Capture the cell that displays the provided text and extract its [x, y] central coordinate. 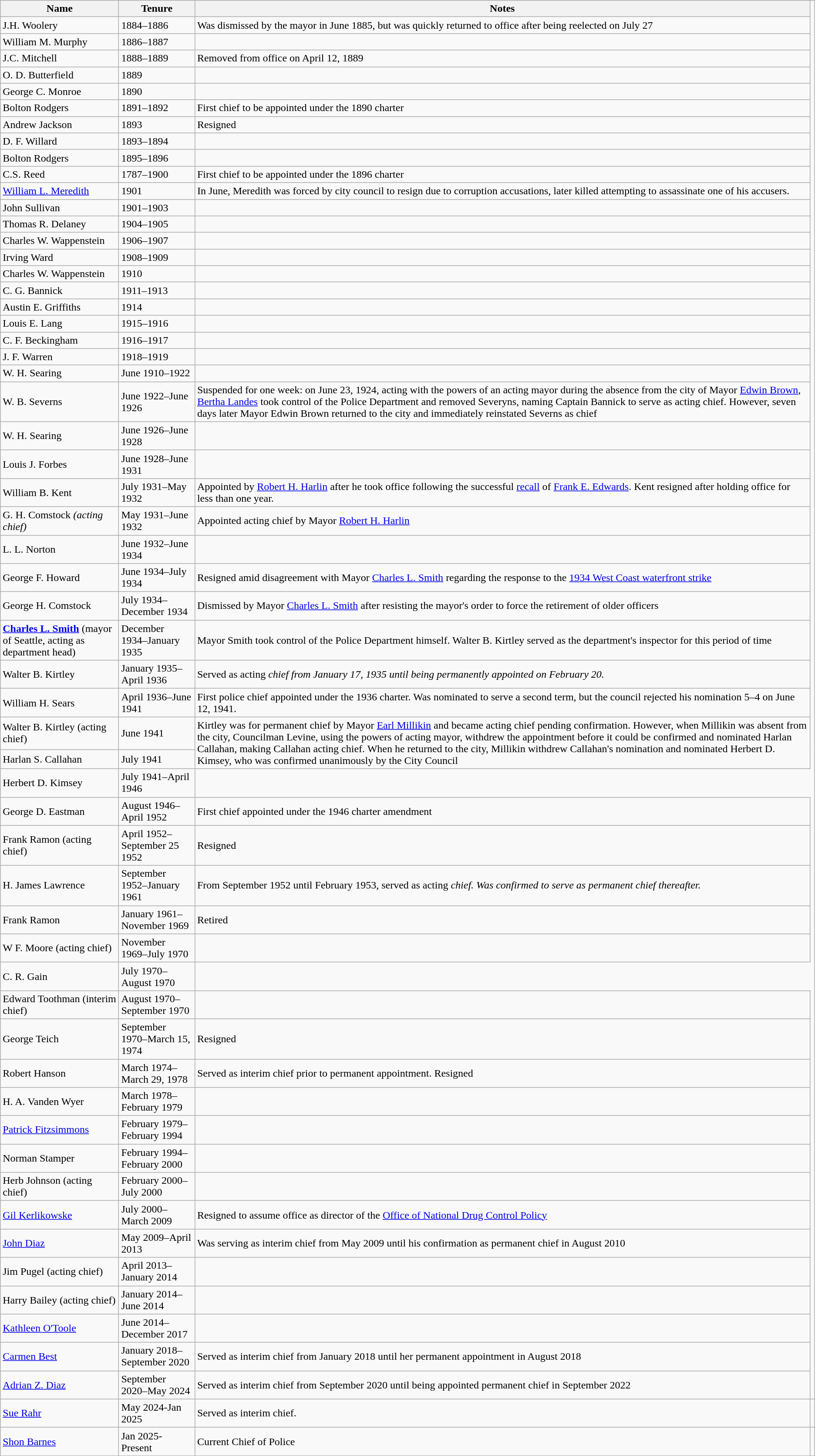
June 2014–December 2017 [157, 1328]
Charles L. Smith (mayor of Seattle, acting as department head) [60, 640]
September 2020–May 2024 [157, 1385]
July 1931–May 1932 [157, 492]
April 1952–September 25 1952 [157, 845]
1893–1894 [157, 141]
1884–1886 [157, 25]
Gil Kerlikowske [60, 1215]
Walter B. Kirtley (acting chief) [60, 733]
Jim Pugel (acting chief) [60, 1272]
September 1970–March 15, 1974 [157, 1039]
June 1934–July 1934 [157, 578]
William L. Meredith [60, 191]
August 1970–September 1970 [157, 1004]
William M. Murphy [60, 42]
Carmen Best [60, 1356]
Harlan S. Callahan [60, 759]
July 1970–August 1970 [157, 976]
June 1928–June 1931 [157, 464]
1895–1896 [157, 158]
C.S. Reed [60, 174]
O. D. Butterfield [60, 75]
July 1941–April 1946 [157, 783]
Walter B. Kirtley [60, 674]
Served as interim chief prior to permanent appointment. Resigned [502, 1073]
C. R. Gain [60, 976]
Notes [502, 9]
1915–1916 [157, 324]
July 1934–December 1934 [157, 606]
November 1969–July 1970 [157, 948]
George Teich [60, 1039]
First chief appointed under the 1946 charter amendment [502, 811]
Edward Toothman (interim chief) [60, 1004]
Herbert D. Kimsey [60, 783]
1888–1889 [157, 58]
Louis E. Lang [60, 324]
1889 [157, 75]
First chief to be appointed under the 1896 charter [502, 174]
Frank Ramon (acting chief) [60, 845]
Patrick Fitzsimmons [60, 1130]
1914 [157, 307]
Robert Hanson [60, 1073]
From September 1952 until February 1953, served as acting chief. Was confirmed to serve as permanent chief thereafter. [502, 885]
W. B. Severns [60, 402]
June 1910–1922 [157, 373]
Retired [502, 920]
1890 [157, 91]
January 1961–November 1969 [157, 920]
Removed from office on April 12, 1889 [502, 58]
Sue Rahr [60, 1413]
Served as interim chief. [502, 1413]
1787–1900 [157, 174]
Tenure [157, 9]
January 2018–September 2020 [157, 1356]
George F. Howard [60, 578]
Mayor Smith took control of the Police Department himself. Walter B. Kirtley served as the department's inspector for this period of time [502, 640]
July 2000–March 2009 [157, 1215]
H. A. Vanden Wyer [60, 1102]
George D. Eastman [60, 811]
Served as interim chief from September 2020 until being appointed permanent chief in September 2022 [502, 1385]
Jan 2025-Present [157, 1442]
Shon Barnes [60, 1442]
William B. Kent [60, 492]
April 2013–January 2014 [157, 1272]
J. F. Warren [60, 357]
March 1974–March 29, 1978 [157, 1073]
May 1931–June 1932 [157, 521]
Austin E. Griffiths [60, 307]
February 1994–February 2000 [157, 1159]
George H. Comstock [60, 606]
J.C. Mitchell [60, 58]
Harry Bailey (acting chief) [60, 1300]
Adrian Z. Diaz [60, 1385]
L. L. Norton [60, 549]
First chief to be appointed under the 1890 charter [502, 108]
Andrew Jackson [60, 125]
Was dismissed by the mayor in June 1885, but was quickly returned to office after being reelected on July 27 [502, 25]
John Diaz [60, 1243]
1916–1917 [157, 340]
March 1978–February 1979 [157, 1102]
Was serving as interim chief from May 2009 until his confirmation as permanent chief in August 2010 [502, 1243]
Herb Johnson (acting chief) [60, 1186]
June 1922–June 1926 [157, 402]
C. G. Bannick [60, 291]
G. H. Comstock (acting chief) [60, 521]
1911–1913 [157, 291]
August 1946–April 1952 [157, 811]
C. F. Beckingham [60, 340]
1893 [157, 125]
Served as interim chief from January 2018 until her permanent appointment in August 2018 [502, 1356]
Irving Ward [60, 257]
Thomas R. Delaney [60, 224]
H. James Lawrence [60, 885]
Dismissed by Mayor Charles L. Smith after resisting the mayor's order to force the retirement of older officers [502, 606]
December 1934–January 1935 [157, 640]
1908–1909 [157, 257]
Resigned to assume office as director of the Office of National Drug Control Policy [502, 1215]
Louis J. Forbes [60, 464]
J.H. Woolery [60, 25]
William H. Sears [60, 703]
John Sullivan [60, 208]
January 1935–April 1936 [157, 674]
1886–1887 [157, 42]
1891–1892 [157, 108]
January 2014–June 2014 [157, 1300]
D. F. Willard [60, 141]
Served as acting chief from January 17, 1935 until being permanently appointed on February 20. [502, 674]
1910 [157, 274]
September 1952–January 1961 [157, 885]
George C. Monroe [60, 91]
Norman Stamper [60, 1159]
W F. Moore (acting chief) [60, 948]
1906–1907 [157, 241]
1918–1919 [157, 357]
Name [60, 9]
July 1941 [157, 759]
June 1941 [157, 733]
Appointed acting chief by Mayor Robert H. Harlin [502, 521]
February 2000–July 2000 [157, 1186]
Resigned amid disagreement with Mayor Charles L. Smith regarding the response to the 1934 West Coast waterfront strike [502, 578]
June 1932–June 1934 [157, 549]
May 2009–April 2013 [157, 1243]
Kathleen O'Toole [60, 1328]
1904–1905 [157, 224]
June 1926–June 1928 [157, 436]
In June, Meredith was forced by city council to resign due to corruption accusations, later killed attempting to assassinate one of his accusers. [502, 191]
April 1936–June 1941 [157, 703]
Frank Ramon [60, 920]
May 2024-Jan 2025 [157, 1413]
February 1979–February 1994 [157, 1130]
1901–1903 [157, 208]
Current Chief of Police [502, 1442]
1901 [157, 191]
